From the cell containing the given text, extract its center point as [x, y] coordinate. 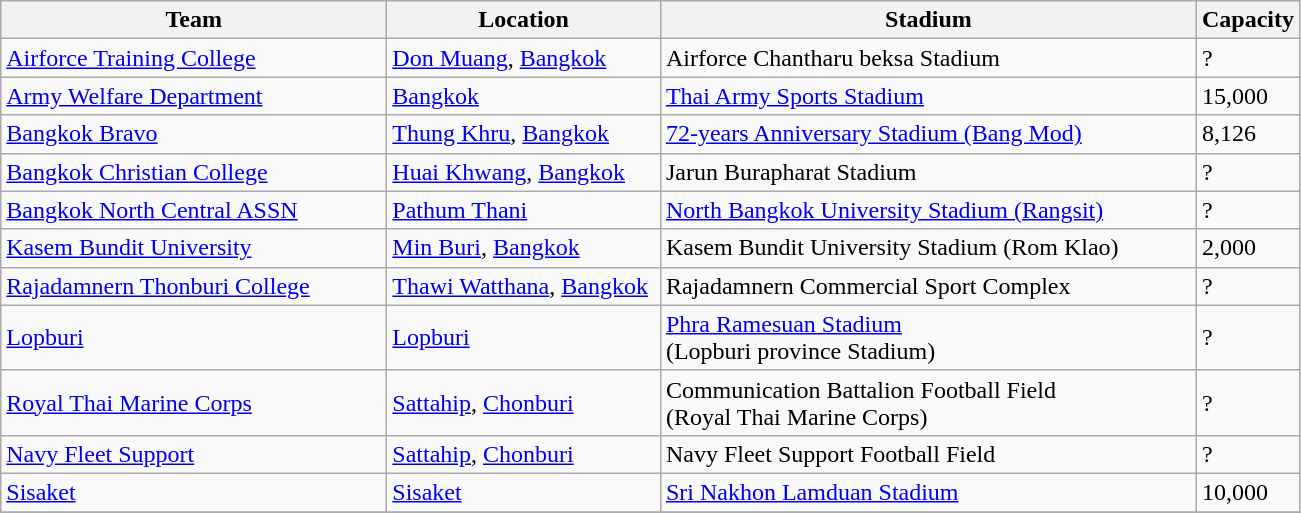
Bangkok Bravo [194, 134]
2,000 [1248, 248]
Kasem Bundit University [194, 248]
Rajadamnern Thonburi College [194, 286]
Thai Army Sports Stadium [928, 96]
Bangkok [524, 96]
Huai Khwang, Bangkok [524, 172]
Bangkok North Central ASSN [194, 210]
Min Buri, Bangkok [524, 248]
Kasem Bundit University Stadium (Rom Klao) [928, 248]
Navy Fleet Support Football Field [928, 454]
10,000 [1248, 492]
Army Welfare Department [194, 96]
Jarun Burapharat Stadium [928, 172]
Don Muang, Bangkok [524, 58]
Thawi Watthana, Bangkok [524, 286]
Bangkok Christian College [194, 172]
Pathum Thani [524, 210]
Phra Ramesuan Stadium(Lopburi province Stadium) [928, 338]
Location [524, 20]
15,000 [1248, 96]
Thung Khru, Bangkok [524, 134]
Communication Battalion Football Field(Royal Thai Marine Corps) [928, 402]
Airforce Training College [194, 58]
Royal Thai Marine Corps [194, 402]
Rajadamnern Commercial Sport Complex [928, 286]
Sri Nakhon Lamduan Stadium [928, 492]
Capacity [1248, 20]
8,126 [1248, 134]
Team [194, 20]
Navy Fleet Support [194, 454]
Airforce Chantharu beksa Stadium [928, 58]
72-years Anniversary Stadium (Bang Mod) [928, 134]
Stadium [928, 20]
North Bangkok University Stadium (Rangsit) [928, 210]
